Scan for the cell matching the given text and deliver its [X, Y] coordinate at center. 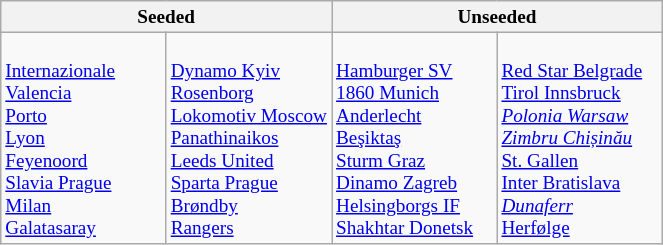
Hamburger SV 1860 Munich Anderlecht Beşiktaş Sturm Graz Dinamo Zagreb Helsingborgs IF Shakhtar Donetsk [414, 138]
Seeded [166, 17]
Dynamo Kyiv Rosenborg Lokomotiv Moscow Panathinaikos Leeds United Sparta Prague Brøndby Rangers [248, 138]
Unseeded [498, 17]
Internazionale Valencia Porto Lyon Feyenoord Slavia Prague Milan Galatasaray [84, 138]
Red Star Belgrade Tirol Innsbruck Polonia Warsaw Zimbru Chișinău St. Gallen Inter Bratislava Dunaferr Herfølge [580, 138]
